Capture the cell that displays the provided text and extract its (X, Y) central coordinate. 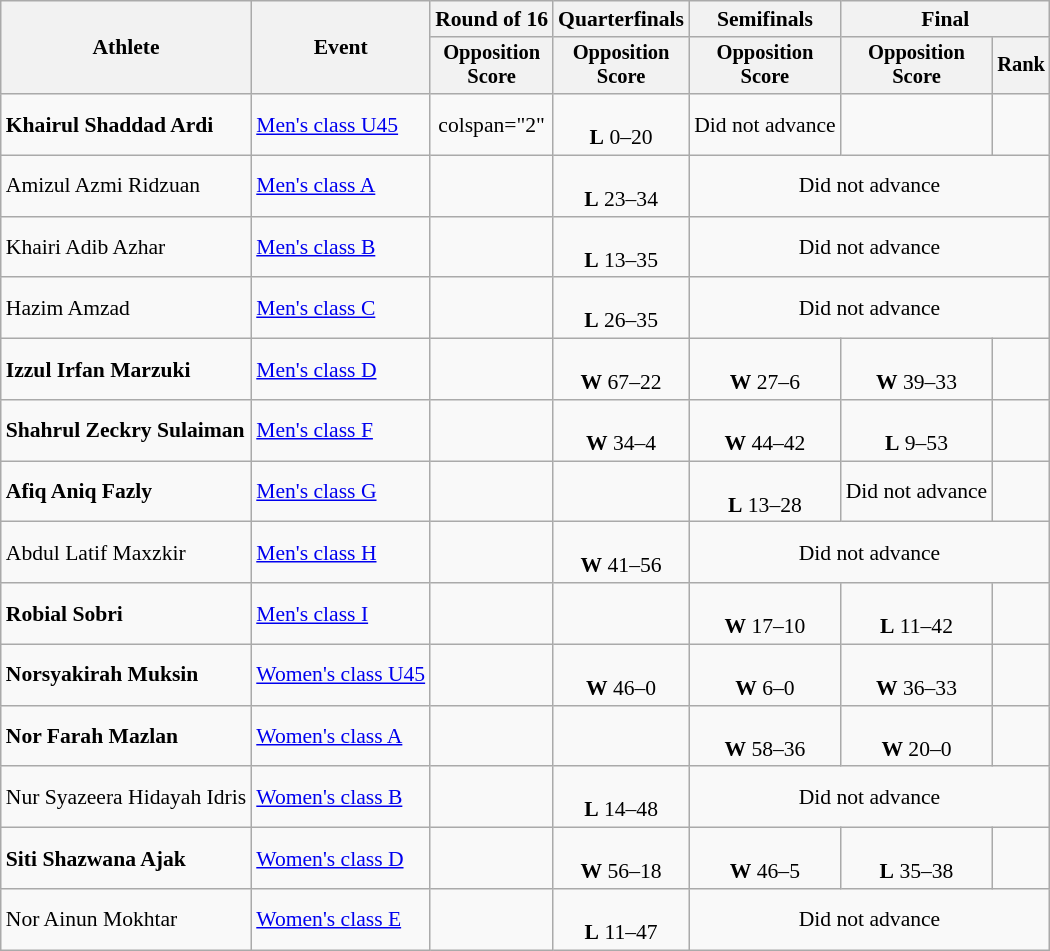
W 27–6 (765, 370)
Women's class A (340, 736)
Shahrul Zeckry Sulaiman (126, 430)
Izzul Irfan Marzuki (126, 370)
Quarterfinals (621, 19)
L 9–53 (917, 430)
L 35–38 (917, 858)
Norsyakirah Muksin (126, 676)
W 56–18 (621, 858)
W 36–33 (917, 676)
L 13–28 (765, 492)
Abdul Latif Maxzkir (126, 552)
Rank (1021, 66)
Women's class B (340, 798)
Khairul Shaddad Ardi (126, 124)
W 41–56 (621, 552)
W 39–33 (917, 370)
Hazim Amzad (126, 308)
Men's class H (340, 552)
Khairi Adib Azhar (126, 248)
W 6–0 (765, 676)
L 23–34 (621, 186)
Men's class C (340, 308)
Women's class U45 (340, 676)
Robial Sobri (126, 614)
Men's class G (340, 492)
Men's class I (340, 614)
L 14–48 (621, 798)
W 20–0 (917, 736)
L 26–35 (621, 308)
Siti Shazwana Ajak (126, 858)
Women's class E (340, 920)
W 67–22 (621, 370)
W 46–5 (765, 858)
L 11–42 (917, 614)
colspan="2" (492, 124)
L 0–20 (621, 124)
Amizul Azmi Ridzuan (126, 186)
Final (946, 19)
W 17–10 (765, 614)
Nor Ainun Mokhtar (126, 920)
Men's class A (340, 186)
Women's class D (340, 858)
Nur Syazeera Hidayah Idris (126, 798)
Men's class F (340, 430)
Round of 16 (492, 19)
Men's class B (340, 248)
W 58–36 (765, 736)
W 44–42 (765, 430)
Nor Farah Mazlan (126, 736)
W 46–0 (621, 676)
L 11–47 (621, 920)
Men's class D (340, 370)
W 34–4 (621, 430)
Event (340, 48)
L 13–35 (621, 248)
Men's class U45 (340, 124)
Afiq Aniq Fazly (126, 492)
Athlete (126, 48)
Semifinals (765, 19)
